For the text-containing cell, return its midpoint in [x, y] coordinate format. 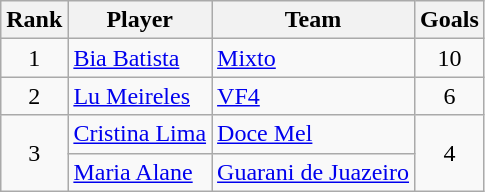
4 [450, 153]
Goals [450, 20]
Bia Batista [140, 58]
VF4 [314, 96]
6 [450, 96]
Guarani de Juazeiro [314, 172]
10 [450, 58]
2 [34, 96]
Rank [34, 20]
Maria Alane [140, 172]
1 [34, 58]
3 [34, 153]
Team [314, 20]
Doce Mel [314, 134]
Player [140, 20]
Lu Meireles [140, 96]
Cristina Lima [140, 134]
Mixto [314, 58]
